From the cell containing the given text, extract its center point as (X, Y) coordinate. 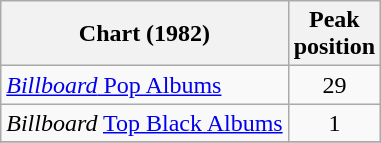
1 (334, 123)
Billboard Top Black Albums (144, 123)
Billboard Pop Albums (144, 85)
29 (334, 85)
Chart (1982) (144, 34)
Peakposition (334, 34)
